For the text-containing cell, return its midpoint in (x, y) coordinate format. 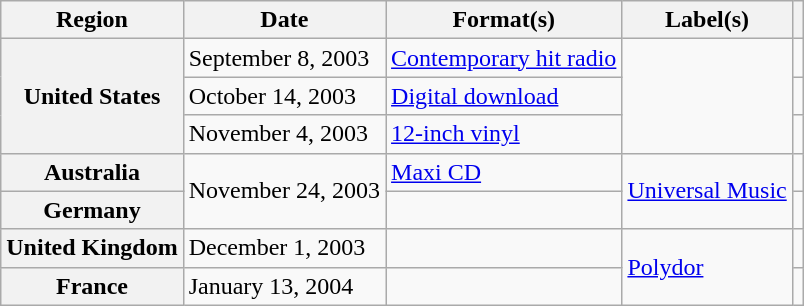
September 8, 2003 (284, 58)
France (92, 286)
12-inch vinyl (504, 134)
Polydor (707, 267)
Maxi CD (504, 172)
Universal Music (707, 191)
December 1, 2003 (284, 248)
November 24, 2003 (284, 191)
January 13, 2004 (284, 286)
Australia (92, 172)
United Kingdom (92, 248)
Region (92, 20)
Germany (92, 210)
Contemporary hit radio (504, 58)
Date (284, 20)
United States (92, 96)
November 4, 2003 (284, 134)
Format(s) (504, 20)
Label(s) (707, 20)
October 14, 2003 (284, 96)
Digital download (504, 96)
